Extract the [x, y] coordinate from the center of the cell holding the provided text.  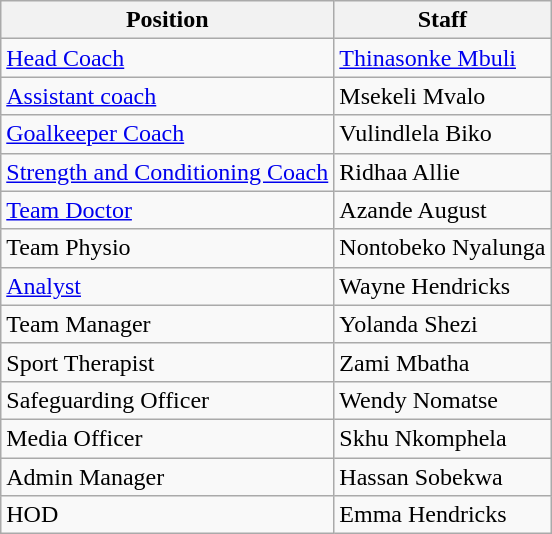
Ridhaa Allie [442, 172]
Staff [442, 20]
Media Officer [168, 438]
Skhu Nkomphela [442, 438]
Thinasonke Mbuli [442, 58]
Team Manager [168, 324]
Strength and Conditioning Coach [168, 172]
Position [168, 20]
Assistant coach [168, 96]
Nontobeko Nyalunga [442, 248]
Analyst [168, 286]
HOD [168, 515]
Emma Hendricks [442, 515]
Wayne Hendricks [442, 286]
Admin Manager [168, 477]
Team Physio [168, 248]
Head Coach [168, 58]
Sport Therapist [168, 362]
Vulindlela Biko [442, 134]
Yolanda Shezi [442, 324]
Wendy Nomatse [442, 400]
Zami Mbatha [442, 362]
Team Doctor [168, 210]
Azande August [442, 210]
Msekeli Mvalo [442, 96]
Hassan Sobekwa [442, 477]
Safeguarding Officer [168, 400]
Goalkeeper Coach [168, 134]
